Provide the (x, y) coordinate of the cell's center where the given text is located.  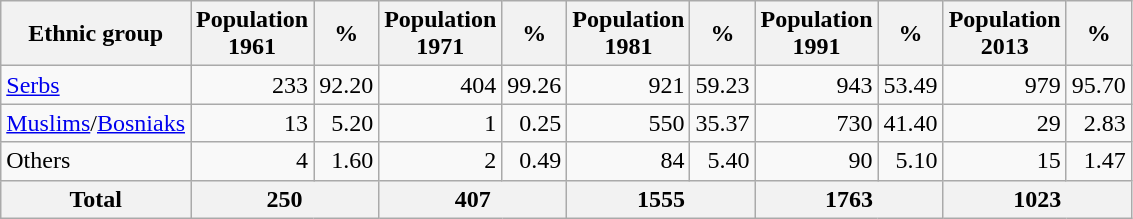
Population1971 (440, 34)
5.40 (722, 161)
0.49 (534, 161)
1.47 (1098, 161)
99.26 (534, 85)
233 (252, 85)
0.25 (534, 123)
Serbs (96, 85)
1.60 (346, 161)
Population1961 (252, 34)
15 (1004, 161)
2.83 (1098, 123)
Population2013 (1004, 34)
730 (816, 123)
35.37 (722, 123)
53.49 (910, 85)
Others (96, 161)
5.20 (346, 123)
2 (440, 161)
13 (252, 123)
979 (1004, 85)
Population1981 (628, 34)
250 (285, 199)
407 (473, 199)
41.40 (910, 123)
943 (816, 85)
Muslims/Bosniaks (96, 123)
Population1991 (816, 34)
4 (252, 161)
84 (628, 161)
90 (816, 161)
Total (96, 199)
1023 (1037, 199)
59.23 (722, 85)
5.10 (910, 161)
92.20 (346, 85)
95.70 (1098, 85)
1 (440, 123)
404 (440, 85)
550 (628, 123)
Ethnic group (96, 34)
921 (628, 85)
1555 (661, 199)
1763 (849, 199)
29 (1004, 123)
